Find where the given text appears and provide that cell's center as (x, y) coordinate. 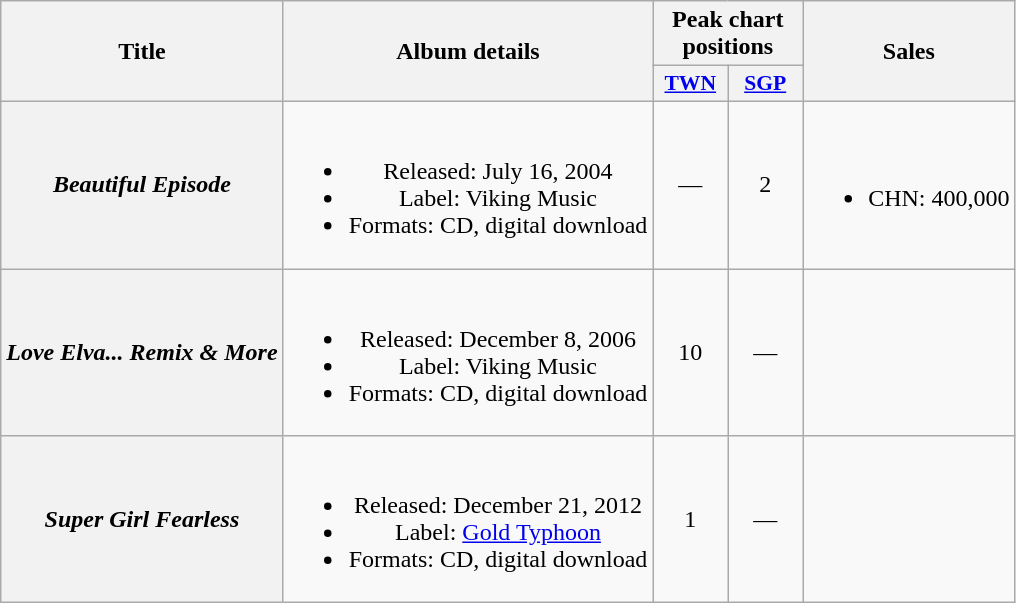
Album details (468, 52)
TWN (690, 84)
Released: July 16, 2004Label: Viking MusicFormats: CD, digital download (468, 184)
2 (766, 184)
SGP (766, 84)
Sales (909, 52)
10 (690, 352)
Released: December 21, 2012Label: Gold TyphoonFormats: CD, digital download (468, 520)
Love Elva... Remix & More (142, 352)
CHN: 400,000 (909, 184)
Super Girl Fearless (142, 520)
Peak chart positions (728, 34)
Title (142, 52)
Released: December 8, 2006Label: Viking MusicFormats: CD, digital download (468, 352)
Beautiful Episode (142, 184)
1 (690, 520)
